Output the (x, y) coordinate of the center of the cell containing the given text.  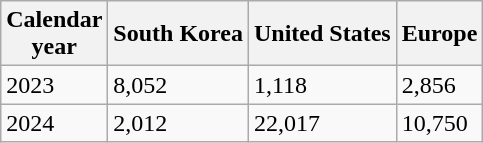
8,052 (178, 85)
22,017 (322, 123)
Europe (440, 34)
10,750 (440, 123)
2,856 (440, 85)
2024 (54, 123)
2023 (54, 85)
2,012 (178, 123)
1,118 (322, 85)
United States (322, 34)
South Korea (178, 34)
Calendaryear (54, 34)
